From the cell containing the given text, extract its center point as (X, Y) coordinate. 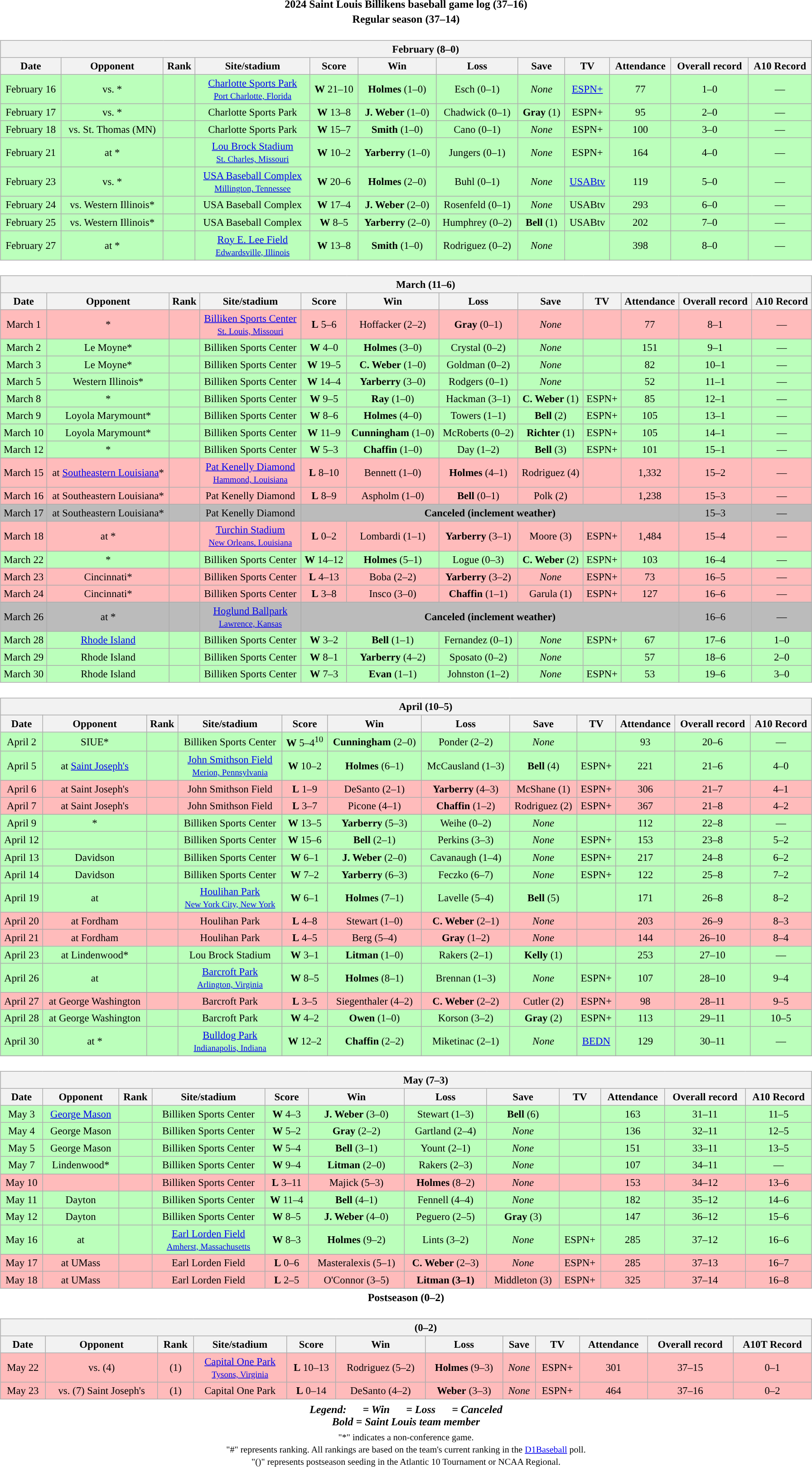
Aspholm (1–0) (392, 496)
34–12 (705, 1182)
16–7 (778, 1263)
vs. (4) (101, 1367)
Gray (2–2) (356, 1131)
C. Weber (2–3) (446, 1263)
March 15 (24, 473)
May 7 (22, 1165)
19–6 (715, 674)
Berg (5–4) (374, 938)
11–5 (778, 1114)
April (10–5) (406, 707)
March (11–6) (406, 284)
30–11 (712, 1041)
W 14–4 (324, 382)
BEDN (596, 1041)
1,332 (650, 473)
367 (645, 806)
Gray (2) (543, 1018)
February 21 (31, 152)
Charlotte Sports ParkPort Charlotte, Florida (253, 89)
98 (645, 1001)
13–6 (778, 1182)
L 3–7 (304, 806)
W 12–2 (304, 1041)
1,484 (650, 536)
8–2 (781, 898)
Richter (1) (551, 432)
W 5–4 (286, 1148)
Cunningham (1–0) (392, 432)
DeSanto (2–1) (374, 789)
L 4–8 (304, 921)
W 20–6 (334, 182)
L 8–9 (324, 496)
Holmes (9–3) (464, 1367)
April 28 (22, 1018)
6–0 (710, 205)
127 (650, 593)
Middleton (3) (523, 1280)
April 9 (22, 823)
Bell (2–1) (374, 840)
April 12 (22, 840)
9–5 (781, 1001)
March 30 (24, 674)
Hoglund BallparkLawrence, Kansas (250, 617)
Gray (1–2) (466, 938)
W 7–2 (304, 874)
May 3 (22, 1114)
7–0 (710, 222)
37–14 (705, 1280)
26–10 (712, 938)
March 22 (24, 559)
L 4–13 (324, 577)
May 12 (22, 1216)
May 17 (22, 1263)
34–11 (705, 1165)
10–1 (715, 364)
93 (645, 742)
McShane (1) (543, 789)
Stewart (1–0) (374, 921)
C. Weber (2–2) (466, 1001)
147 (633, 1216)
82 (650, 364)
at Lindenwood* (94, 955)
April 30 (22, 1041)
21–7 (712, 789)
Chaffin (1–1) (478, 593)
April 20 (22, 921)
O'Connor (3–5) (356, 1280)
March 8 (24, 398)
March 23 (24, 577)
April 21 (22, 938)
Bennett (1–0) (392, 473)
Holmes (4–1) (478, 473)
Gray (1) (541, 112)
Feczko (6–7) (466, 874)
164 (641, 152)
April 5 (22, 766)
Rodriguez (5–2) (381, 1367)
April 23 (22, 955)
13–5 (778, 1148)
Towers (1–1) (478, 416)
Pat Kenelly DiamondHammond, Louisiana (250, 473)
21–8 (712, 806)
Bell (4–1) (356, 1200)
March 2 (24, 347)
L 2–5 (286, 1280)
Holmes (3–0) (392, 347)
85 (650, 398)
W 9–4 (286, 1165)
L 10–13 (312, 1367)
37–15 (691, 1367)
Esch (0–1) (478, 89)
L 0–2 (324, 536)
W 4–3 (286, 1114)
52 (650, 382)
Rodriguez (0–2) (478, 246)
March 26 (24, 617)
Holmes (4–0) (392, 416)
Rakers (2–1) (466, 955)
McRoberts (0–2) (478, 432)
W 8–6 (324, 416)
May 18 (22, 1280)
McCausland (1–3) (466, 766)
Boba (2–2) (392, 577)
7–2 (781, 874)
Bell (0–1) (478, 496)
Lindenwood* (81, 1165)
Ponder (2–2) (466, 742)
Bell (1) (541, 222)
W 5–3 (324, 450)
14–1 (715, 432)
Chaffin (2–2) (374, 1041)
22–8 (712, 823)
Fernandez (0–1) (478, 640)
W 8–3 (286, 1239)
Yarberry (4–2) (392, 657)
35–12 (705, 1200)
March 9 (24, 416)
April 13 (22, 857)
April 26 (22, 978)
26–9 (712, 921)
Evan (1–1) (392, 674)
May 11 (22, 1200)
March 12 (24, 450)
15–6 (778, 1216)
Siegenthaler (4–2) (374, 1001)
Cano (0–1) (478, 130)
DeSanto (4–2) (381, 1391)
L 3–8 (324, 593)
73 (650, 577)
February 17 (31, 112)
15–1 (715, 450)
Weihe (0–2) (466, 823)
8–0 (710, 246)
Holmes (2–0) (397, 182)
April 19 (22, 898)
Hackman (3–1) (478, 398)
March 3 (24, 364)
February (8–0) (406, 49)
Holmes (9–2) (356, 1239)
Yount (2–1) (446, 1148)
Holmes (5–1) (392, 559)
L 0–6 (286, 1263)
122 (645, 874)
0–1 (773, 1367)
Yarberry (3–0) (392, 382)
C. Weber (1–0) (392, 364)
398 (641, 246)
May 23 (23, 1391)
Gartland (2–4) (446, 1131)
W 11–9 (324, 432)
W 14–12 (324, 559)
28–11 (712, 1001)
Lou Brock StadiumSt. Charles, Missouri (253, 152)
Moore (3) (551, 536)
8–1 (715, 325)
Peguero (2–5) (446, 1216)
April 7 (22, 806)
Polk (2) (551, 496)
March 28 (24, 640)
Rodriguez (4) (551, 473)
182 (633, 1200)
Roy E. Lee FieldEdwardsville, Illinois (253, 246)
May 16 (22, 1239)
March 5 (24, 382)
20–6 (712, 742)
27–10 (712, 955)
Bell (6) (523, 1114)
Western Illinois* (108, 382)
W 5–410 (304, 742)
Bell (3) (551, 450)
L 1–9 (304, 789)
18–6 (715, 657)
Holmes (6–1) (374, 766)
March 16 (24, 496)
325 (633, 1280)
May 10 (22, 1182)
Holmes (7–1) (374, 898)
16–8 (778, 1280)
Cunningham (2–0) (374, 742)
April 27 (22, 1001)
February 24 (31, 205)
Bell (1–1) (392, 640)
March 24 (24, 593)
C. Weber (2) (551, 559)
Majick (5–3) (356, 1182)
Picone (4–1) (374, 806)
12–1 (715, 398)
Humphrey (0–2) (478, 222)
Billiken Sports CenterSt. Louis, Missouri (250, 325)
Litman (1–0) (374, 955)
Yarberry (5–3) (374, 823)
C. Weber (2–1) (466, 921)
Capital One ParkTysons, Virginia (240, 1367)
Garula (1) (551, 593)
Chadwick (0–1) (478, 112)
W 4–0 (324, 347)
32–11 (705, 1131)
Goldman (0–2) (478, 364)
Cavanaugh (1–4) (466, 857)
103 (650, 559)
March 29 (24, 657)
202 (641, 222)
5–0 (710, 182)
Fennell (4–4) (446, 1200)
33–11 (705, 1148)
W 11–4 (286, 1200)
Korson (3–2) (466, 1018)
Lombardi (1–1) (392, 536)
53 (650, 674)
144 (645, 938)
L 0–14 (312, 1391)
Yarberry (6–3) (374, 874)
Lints (3–2) (446, 1239)
Earl Lorden FieldAmherst, Massachusetts (208, 1239)
112 (645, 823)
Lavelle (5–4) (466, 898)
Rakers (2–3) (446, 1165)
L 3–5 (304, 1001)
W 7–3 (324, 674)
Cutler (2) (543, 1001)
Rodriguez (2) (543, 806)
9–1 (715, 347)
W 15–6 (304, 840)
Perkins (3–3) (466, 840)
L 5–6 (324, 325)
Yarberry (1–0) (397, 152)
11–1 (715, 382)
May 5 (22, 1148)
8–3 (781, 921)
Sposato (0–2) (478, 657)
13–1 (715, 416)
Jungers (0–1) (478, 152)
April 14 (22, 874)
14–6 (778, 1200)
16–5 (715, 577)
Holmes (8–2) (446, 1182)
Rosenfeld (0–1) (478, 205)
A10T Record (773, 1345)
171 (645, 898)
J. Weber (1–0) (397, 112)
Masteralexis (5–1) (356, 1263)
23–8 (712, 840)
37–16 (691, 1391)
April 6 (22, 789)
15–2 (715, 473)
Bell (5) (543, 898)
8–4 (781, 938)
May (7–3) (406, 1080)
Johnston (1–2) (478, 674)
W 5–2 (286, 1131)
March 18 (24, 536)
Yarberry (2–0) (397, 222)
Chaffin (1–0) (392, 450)
L 4–5 (304, 938)
4–1 (781, 789)
Chaffin (1–2) (466, 806)
Owen (1–0) (374, 1018)
24–8 (712, 857)
vs. (7) Saint Joseph's (101, 1391)
W 13–5 (304, 823)
Capital One Park (240, 1391)
W 21–10 (334, 89)
101 (650, 450)
4–2 (781, 806)
293 (641, 205)
6–2 (781, 857)
10–5 (781, 1018)
12–5 (778, 1131)
5–2 (781, 840)
253 (645, 955)
Holmes (8–1) (374, 978)
USA Baseball ComplexMillington, Tennessee (253, 182)
28–10 (712, 978)
1,238 (650, 496)
W 8–1 (324, 657)
Weber (3–3) (464, 1391)
John Smithson FieldMerion, Pennsylvania (230, 766)
129 (645, 1041)
26–8 (712, 898)
Gray (0–1) (478, 325)
Barcroft ParkArlington, Virginia (230, 978)
vs. St. Thomas (MN) (112, 130)
100 (641, 130)
Bulldog ParkIndianapolis, Indiana (230, 1041)
Hoffacker (2–2) (392, 325)
February 25 (31, 222)
C. Weber (1) (551, 398)
W 3–1 (304, 955)
Rodgers (0–1) (478, 382)
L 3–11 (286, 1182)
March 1 (24, 325)
306 (645, 789)
Brennan (1–3) (466, 978)
L 8–10 (324, 473)
Crystal (0–2) (478, 347)
May 4 (22, 1131)
February 23 (31, 182)
0–2 (773, 1391)
February 27 (31, 246)
Stewart (1–3) (446, 1114)
Bell (3–1) (356, 1148)
Holmes (1–0) (397, 89)
Logue (0–3) (478, 559)
Litman (2–0) (356, 1165)
March 17 (24, 513)
Lou Brock Stadium (230, 955)
113 (645, 1018)
Yarberry (4–3) (466, 789)
Litman (3–1) (446, 1280)
203 (645, 921)
Buhl (0–1) (478, 182)
136 (633, 1131)
37–13 (705, 1263)
February 18 (31, 130)
37–12 (705, 1239)
Yarberry (3–1) (478, 536)
21–6 (712, 766)
May 22 (23, 1367)
J. Weber (3–0) (356, 1114)
95 (641, 112)
W 19–5 (324, 364)
15–4 (715, 536)
Day (1–2) (478, 450)
March 10 (24, 432)
Gray (3) (523, 1216)
57 (650, 657)
29–11 (712, 1018)
36–12 (705, 1216)
301 (614, 1367)
J. Weber (4–0) (356, 1216)
67 (650, 640)
119 (641, 182)
Yarberry (3–2) (478, 577)
221 (645, 766)
Bell (4) (543, 766)
25–8 (712, 874)
(0–2) (406, 1327)
SIUE* (94, 742)
Ray (1–0) (392, 398)
464 (614, 1391)
W 4–2 (304, 1018)
Miketinac (2–1) (466, 1041)
Insco (3–0) (392, 593)
163 (633, 1114)
16–4 (715, 559)
W 9–5 (324, 398)
Bell (2) (551, 416)
W 15–7 (334, 130)
31–11 (705, 1114)
9–4 (781, 978)
W 17–4 (334, 205)
Houlihan ParkNew York City, New York (230, 898)
Kelly (1) (543, 955)
April 2 (22, 742)
February 16 (31, 89)
217 (645, 857)
Turchin StadiumNew Orleans, Louisiana (250, 536)
17–6 (715, 640)
W 3–2 (324, 640)
